Identify which cell holds the provided text, then report its (X, Y) central coordinate. 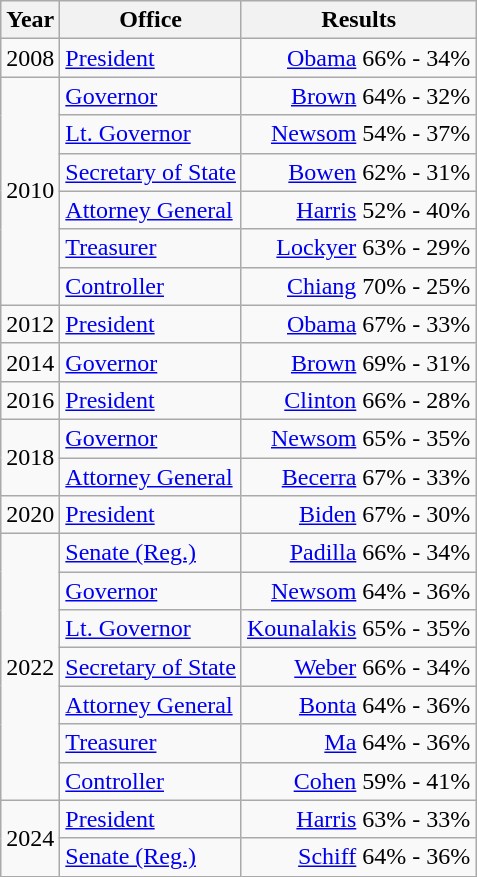
Schiff 64% - 36% (358, 857)
Padilla 66% - 34% (358, 553)
Harris 63% - 33% (358, 819)
2014 (30, 362)
Lockyer 63% - 29% (358, 248)
2008 (30, 58)
Becerra 67% - 33% (358, 477)
Obama 66% - 34% (358, 58)
Weber 66% - 34% (358, 667)
Office (151, 20)
2018 (30, 457)
2010 (30, 191)
Kounalakis 65% - 35% (358, 629)
Chiang 70% - 25% (358, 286)
2016 (30, 400)
Brown 64% - 32% (358, 96)
2022 (30, 667)
Clinton 66% - 28% (358, 400)
Obama 67% - 33% (358, 324)
Newsom 54% - 37% (358, 134)
Harris 52% - 40% (358, 210)
Ma 64% - 36% (358, 743)
Year (30, 20)
Bowen 62% - 31% (358, 172)
2020 (30, 515)
2012 (30, 324)
Newsom 64% - 36% (358, 591)
Bonta 64% - 36% (358, 705)
2024 (30, 838)
Cohen 59% - 41% (358, 781)
Newsom 65% - 35% (358, 438)
Biden 67% - 30% (358, 515)
Results (358, 20)
Brown 69% - 31% (358, 362)
